Provide the [X, Y] coordinate of the cell's center where the given text is located.  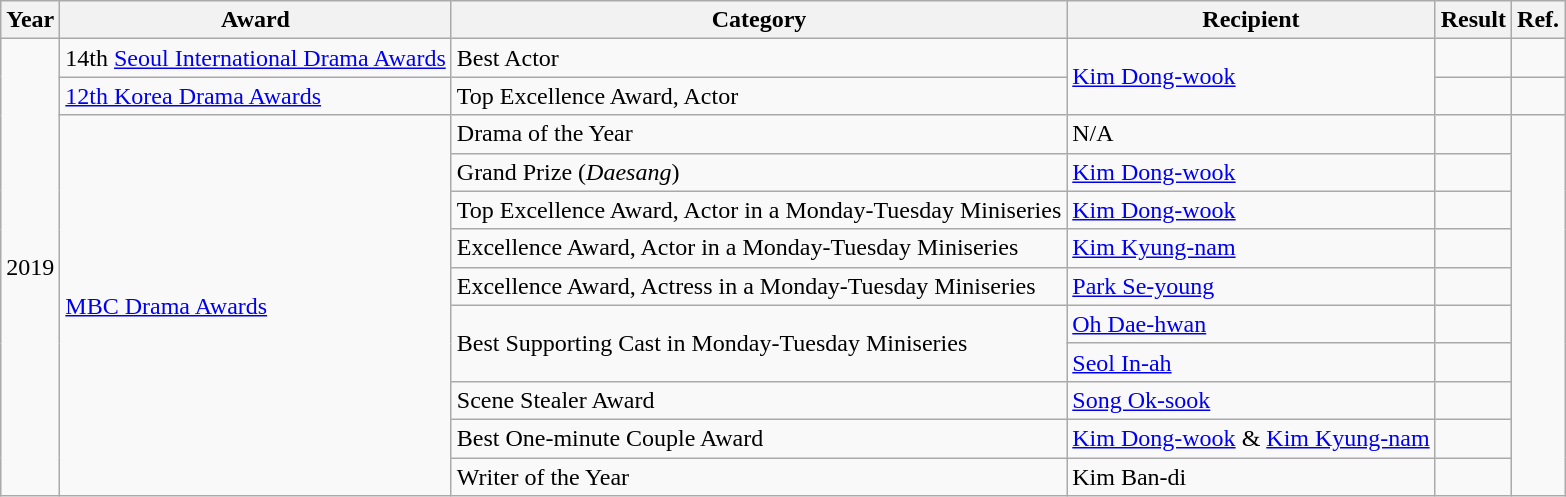
Ref. [1538, 20]
Recipient [1251, 20]
Top Excellence Award, Actor [758, 96]
Song Ok-sook [1251, 400]
N/A [1251, 134]
Seol In-ah [1251, 362]
Writer of the Year [758, 477]
Oh Dae-hwan [1251, 324]
Excellence Award, Actor in a Monday-Tuesday Miniseries [758, 248]
Drama of the Year [758, 134]
Best One-minute Couple Award [758, 438]
Best Actor [758, 58]
Award [256, 20]
12th Korea Drama Awards [256, 96]
Kim Ban-di [1251, 477]
Grand Prize (Daesang) [758, 172]
Excellence Award, Actress in a Monday-Tuesday Miniseries [758, 286]
2019 [30, 268]
Top Excellence Award, Actor in a Monday-Tuesday Miniseries [758, 210]
Category [758, 20]
Result [1473, 20]
MBC Drama Awards [256, 306]
Kim Kyung-nam [1251, 248]
Scene Stealer Award [758, 400]
14th Seoul International Drama Awards [256, 58]
Year [30, 20]
Park Se-young [1251, 286]
Best Supporting Cast in Monday-Tuesday Miniseries [758, 343]
Kim Dong-wook & Kim Kyung-nam [1251, 438]
